Capture the cell that displays the provided text and extract its (X, Y) central coordinate. 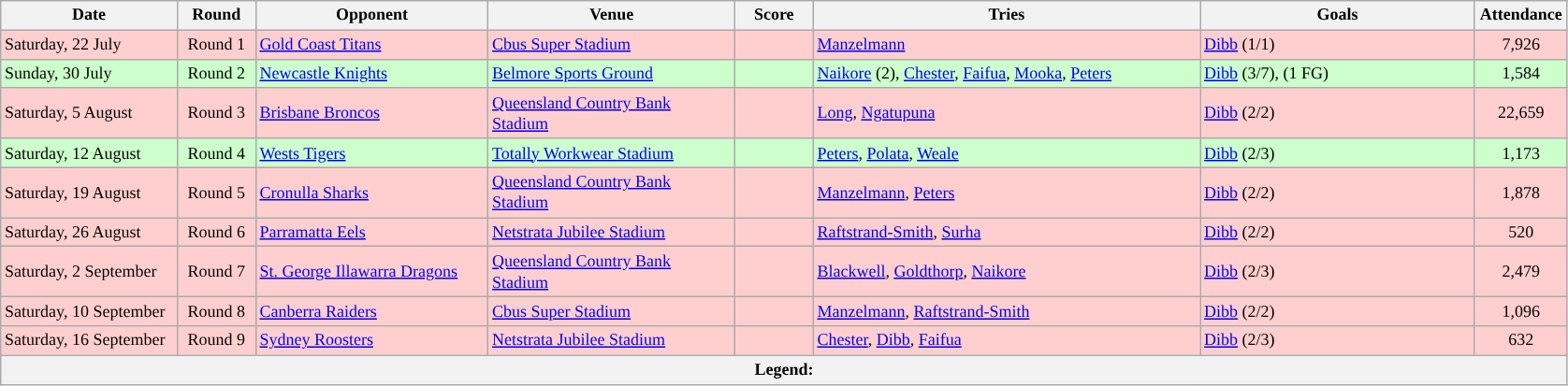
Dibb (3/7), (1 FG) (1338, 73)
Round 2 (216, 73)
1,096 (1521, 312)
Saturday, 12 August (90, 153)
Belmore Sports Ground (612, 73)
Brisbane Broncos (372, 113)
7,926 (1521, 45)
Round 1 (216, 45)
1,584 (1521, 73)
632 (1521, 340)
2,479 (1521, 272)
Parramatta Eels (372, 232)
Round 9 (216, 340)
Date (90, 15)
Venue (612, 15)
Sunday, 30 July (90, 73)
Naikore (2), Chester, Faifua, Mooka, Peters (1007, 73)
Goals (1338, 15)
Opponent (372, 15)
Round (216, 15)
22,659 (1521, 113)
Manzelmann, Peters (1007, 193)
Newcastle Knights (372, 73)
1,878 (1521, 193)
Legend: (784, 370)
Raftstrand-Smith, Surha (1007, 232)
Saturday, 22 July (90, 45)
1,173 (1521, 153)
Round 6 (216, 232)
Dibb (1/1) (1338, 45)
Manzelmann (1007, 45)
Blackwell, Goldthorp, Naikore (1007, 272)
Saturday, 10 September (90, 312)
Round 8 (216, 312)
Attendance (1521, 15)
520 (1521, 232)
Long, Ngatupuna (1007, 113)
Saturday, 2 September (90, 272)
St. George Illawarra Dragons (372, 272)
Saturday, 16 September (90, 340)
Cronulla Sharks (372, 193)
Round 4 (216, 153)
Sydney Roosters (372, 340)
Saturday, 5 August (90, 113)
Wests Tigers (372, 153)
Saturday, 19 August (90, 193)
Manzelmann, Raftstrand-Smith (1007, 312)
Round 5 (216, 193)
Round 3 (216, 113)
Gold Coast Titans (372, 45)
Tries (1007, 15)
Chester, Dibb, Faifua (1007, 340)
Round 7 (216, 272)
Peters, Polata, Weale (1007, 153)
Saturday, 26 August (90, 232)
Score (774, 15)
Totally Workwear Stadium (612, 153)
Canberra Raiders (372, 312)
